Provide the (X, Y) coordinate of the cell's center where the given text is located.  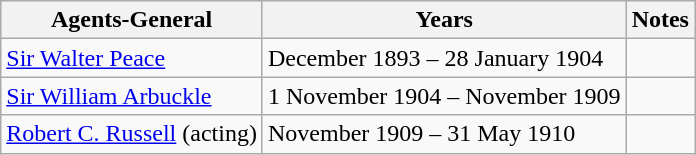
November 1909 – 31 May 1910 (444, 134)
Years (444, 20)
1 November 1904 – November 1909 (444, 96)
Notes (660, 20)
December 1893 – 28 January 1904 (444, 58)
Sir Walter Peace (132, 58)
Agents-General (132, 20)
Sir William Arbuckle (132, 96)
Robert C. Russell (acting) (132, 134)
